Output the [X, Y] coordinate of the center of the cell containing the given text.  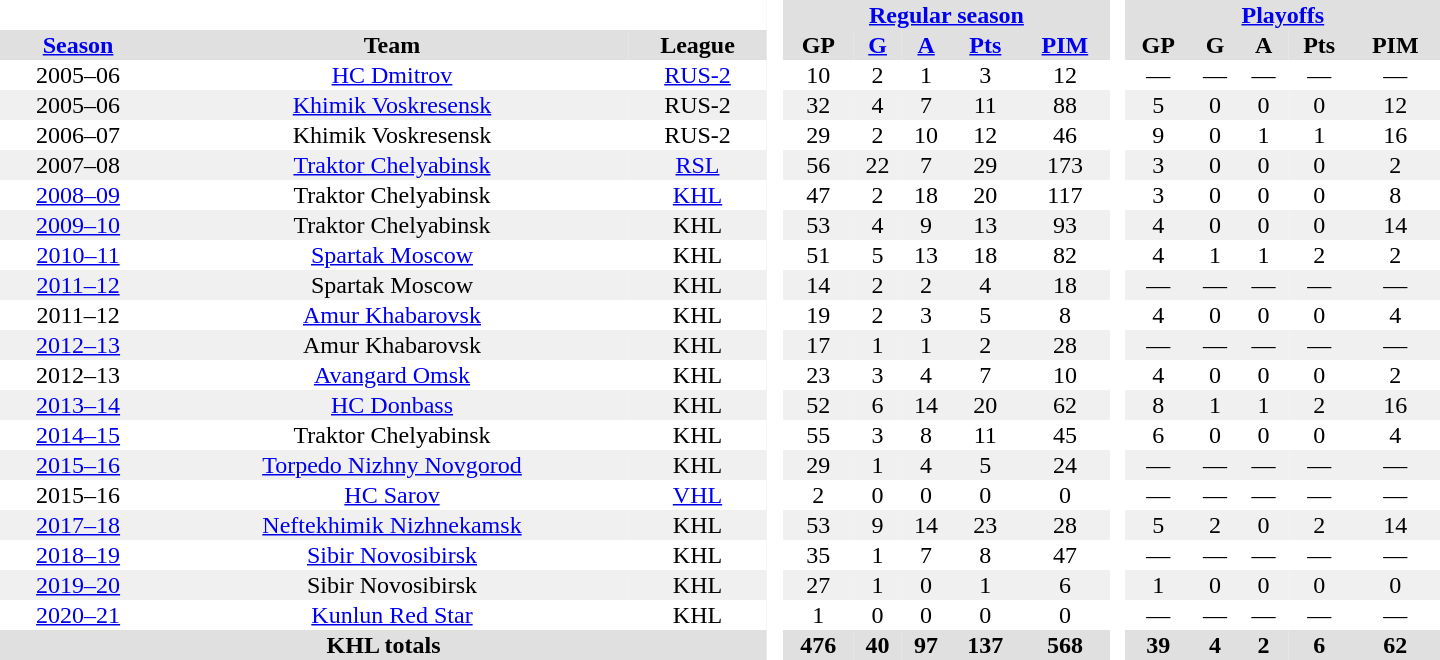
2017–18 [78, 525]
52 [818, 405]
KHL totals [384, 645]
27 [818, 585]
55 [818, 435]
2009–10 [78, 225]
476 [818, 645]
568 [1064, 645]
2018–19 [78, 555]
32 [818, 105]
51 [818, 255]
173 [1064, 165]
Playoffs [1283, 15]
40 [877, 645]
RSL [698, 165]
2019–20 [78, 585]
Season [78, 45]
56 [818, 165]
2007–08 [78, 165]
88 [1064, 105]
17 [818, 345]
Avangard Omsk [392, 375]
Neftekhimik Nizhnekamsk [392, 525]
2014–15 [78, 435]
2008–09 [78, 195]
HC Dmitrov [392, 75]
HC Donbass [392, 405]
137 [985, 645]
2010–11 [78, 255]
2013–14 [78, 405]
19 [818, 315]
46 [1064, 135]
HC Sarov [392, 495]
24 [1064, 465]
2020–21 [78, 615]
39 [1158, 645]
117 [1064, 195]
35 [818, 555]
22 [877, 165]
Torpedo Nizhny Novgorod [392, 465]
2006–07 [78, 135]
82 [1064, 255]
Regular season [946, 15]
97 [926, 645]
League [698, 45]
Team [392, 45]
93 [1064, 225]
45 [1064, 435]
Kunlun Red Star [392, 615]
VHL [698, 495]
